Determine the (X, Y) coordinate at the center of the cell enclosing the given text.  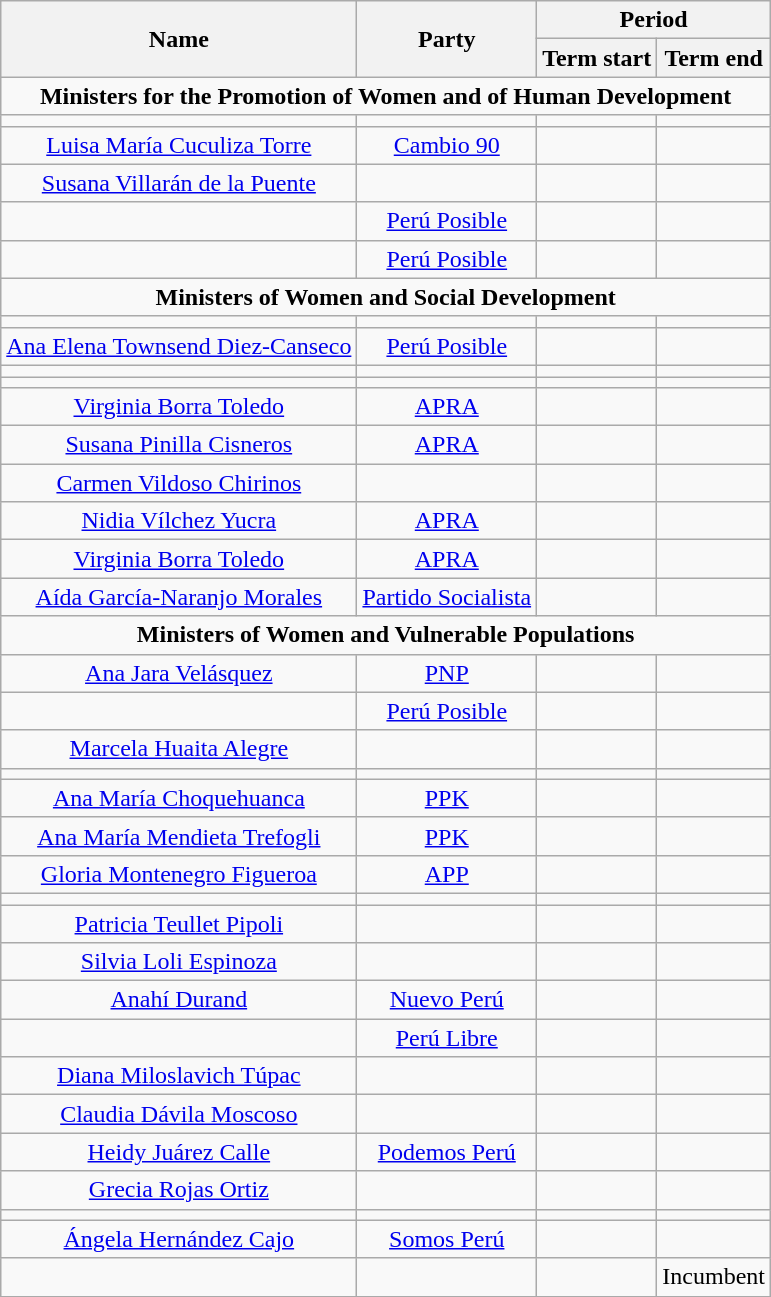
Gloria Montenegro Figueroa (179, 874)
Patricia Teullet Pipoli (179, 923)
Partido Socialista (447, 597)
PNP (447, 673)
Ministers of Women and Vulnerable Populations (386, 635)
Nidia Vílchez Yucra (179, 521)
Carmen Vildoso Chirinos (179, 483)
Party (447, 39)
Somos Perú (447, 1239)
Susana Villarán de la Puente (179, 183)
Susana Pinilla Cisneros (179, 445)
APP (447, 874)
Ana Elena Townsend Diez-Canseco (179, 346)
Cambio 90 (447, 145)
Nuevo Perú (447, 1000)
Anahí Durand (179, 1000)
Perú Libre (447, 1038)
Term end (714, 58)
Ministers for the Promotion of Women and of Human Development (386, 96)
Heidy Juárez Calle (179, 1152)
Ángela Hernández Cajo (179, 1239)
Podemos Perú (447, 1152)
Aída García-Naranjo Morales (179, 597)
Name (179, 39)
Diana Miloslavich Túpac (179, 1076)
Ana Jara Velásquez (179, 673)
Luisa María Cuculiza Torre (179, 145)
Grecia Rojas Ortiz (179, 1190)
Ana María Mendieta Trefogli (179, 836)
Silvia Loli Espinoza (179, 962)
Ministers of Women and Social Development (386, 297)
Period (654, 20)
Ana María Choquehuanca (179, 798)
Claudia Dávila Moscoso (179, 1114)
Term start (597, 58)
Marcela Huaita Alegre (179, 749)
Incumbent (714, 1277)
